Identify which cell holds the provided text, then report its [X, Y] central coordinate. 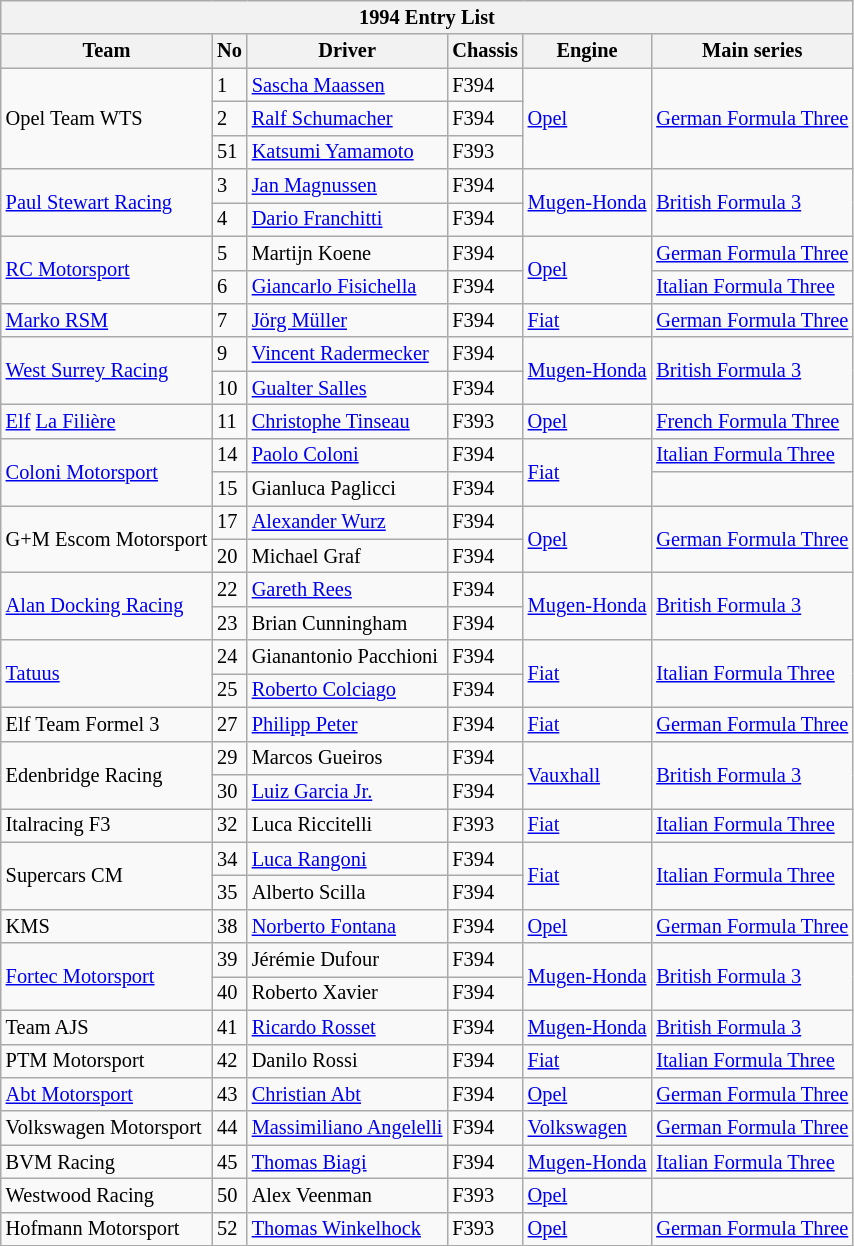
Abt Motorsport [106, 1094]
Elf Team Formel 3 [106, 724]
Ricardo Rosset [348, 1027]
Edenbridge Racing [106, 774]
No [230, 51]
15 [230, 489]
6 [230, 287]
23 [230, 623]
22 [230, 589]
West Surrey Racing [106, 370]
29 [230, 758]
Martijn Koene [348, 253]
Vincent Radermecker [348, 354]
3 [230, 186]
Volkswagen Motorsport [106, 1128]
Norberto Fontana [348, 926]
Luiz Garcia Jr. [348, 791]
45 [230, 1162]
43 [230, 1094]
Driver [348, 51]
Team AJS [106, 1027]
24 [230, 657]
2 [230, 118]
Dario Franchitti [348, 219]
Alberto Scilla [348, 892]
French Formula Three [752, 421]
Thomas Winkelhock [348, 1229]
Gualter Salles [348, 388]
30 [230, 791]
Sascha Maassen [348, 85]
Christophe Tinseau [348, 421]
9 [230, 354]
1994 Entry List [427, 17]
11 [230, 421]
Westwood Racing [106, 1195]
27 [230, 724]
Gianluca Paglicci [348, 489]
Gareth Rees [348, 589]
1 [230, 85]
39 [230, 960]
4 [230, 219]
Engine [588, 51]
Michael Graf [348, 556]
RC Motorsport [106, 270]
Gianantonio Pacchioni [348, 657]
Fortec Motorsport [106, 976]
Massimiliano Angelelli [348, 1128]
BVM Racing [106, 1162]
Jérémie Dufour [348, 960]
7 [230, 320]
14 [230, 455]
Jan Magnussen [348, 186]
40 [230, 993]
Danilo Rossi [348, 1061]
Paolo Coloni [348, 455]
10 [230, 388]
G+M Escom Motorsport [106, 538]
Marko RSM [106, 320]
Katsumi Yamamoto [348, 152]
Chassis [484, 51]
35 [230, 892]
42 [230, 1061]
Vauxhall [588, 774]
Hofmann Motorsport [106, 1229]
38 [230, 926]
41 [230, 1027]
Elf La Filière [106, 421]
Philipp Peter [348, 724]
50 [230, 1195]
Coloni Motorsport [106, 472]
Ralf Schumacher [348, 118]
Paul Stewart Racing [106, 202]
Marcos Gueiros [348, 758]
Main series [752, 51]
34 [230, 859]
Team [106, 51]
Roberto Colciago [348, 690]
52 [230, 1229]
Christian Abt [348, 1094]
Roberto Xavier [348, 993]
Alan Docking Racing [106, 606]
5 [230, 253]
44 [230, 1128]
Luca Rangoni [348, 859]
25 [230, 690]
17 [230, 522]
Supercars CM [106, 876]
Thomas Biagi [348, 1162]
Jörg Müller [348, 320]
Alex Veenman [348, 1195]
KMS [106, 926]
Brian Cunningham [348, 623]
Giancarlo Fisichella [348, 287]
Italracing F3 [106, 825]
32 [230, 825]
Alexander Wurz [348, 522]
Tatuus [106, 674]
Luca Riccitelli [348, 825]
20 [230, 556]
Volkswagen [588, 1128]
51 [230, 152]
Opel Team WTS [106, 118]
PTM Motorsport [106, 1061]
